Pinpoint the cell where the given text exists, returning its [x, y] midpoint coordinate. 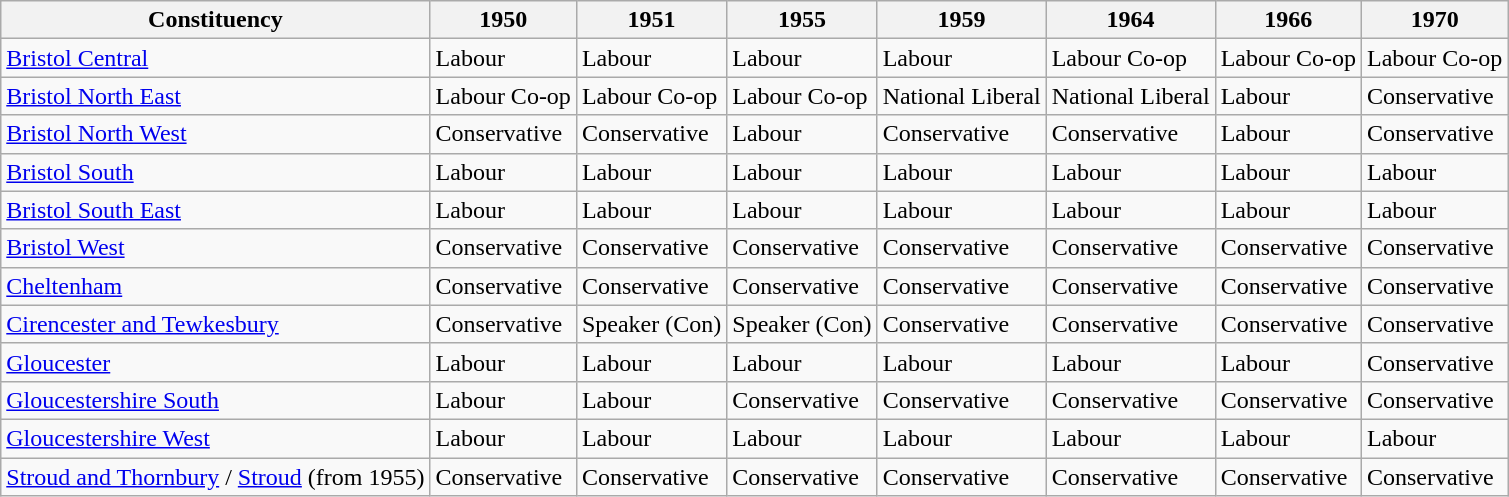
Gloucester [216, 362]
Stroud and Thornbury / Stroud (from 1955) [216, 477]
Gloucestershire South [216, 400]
Bristol South [216, 172]
Bristol South East [216, 210]
1951 [651, 20]
1970 [1434, 20]
Bristol North West [216, 134]
Bristol West [216, 248]
Constituency [216, 20]
1950 [503, 20]
Cirencester and Tewkesbury [216, 324]
Cheltenham [216, 286]
Bristol North East [216, 96]
1959 [962, 20]
Bristol Central [216, 58]
1955 [802, 20]
Gloucestershire West [216, 438]
1966 [1288, 20]
1964 [1130, 20]
